Return [X, Y] of the center of cell containing provided text 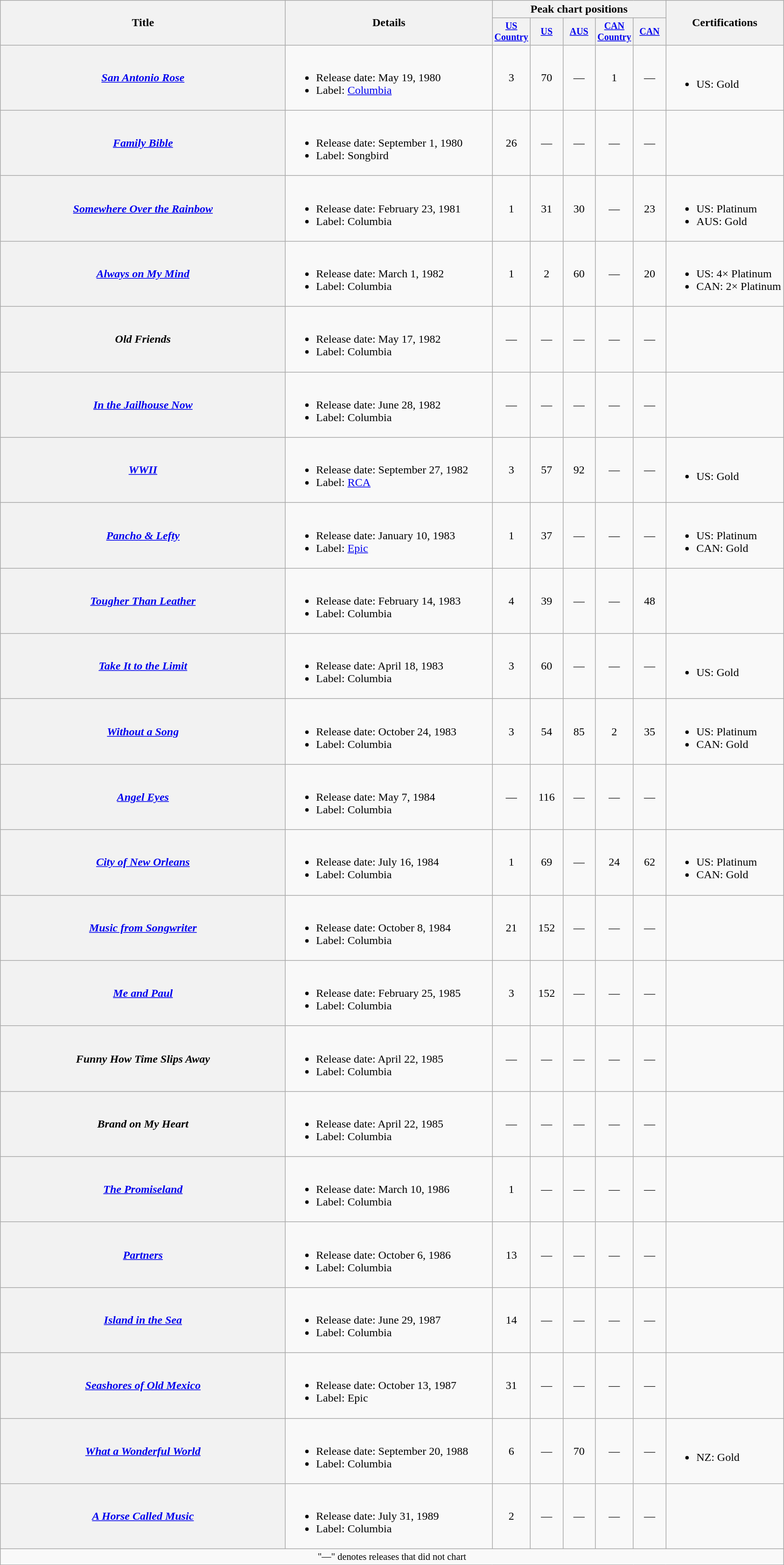
35 [650, 732]
Me and Paul [143, 993]
US [547, 32]
Seashores of Old Mexico [143, 1386]
US Country [511, 32]
The Promiseland [143, 1189]
Release date: October 6, 1986Label: Columbia [389, 1255]
30 [579, 208]
CAN Country [614, 32]
39 [547, 601]
AUS [579, 32]
Release date: June 28, 1982Label: Columbia [389, 405]
"—" denotes releases that did not chart [392, 1557]
Music from Songwriter [143, 928]
20 [650, 274]
Without a Song [143, 732]
Island in the Sea [143, 1320]
92 [579, 470]
48 [650, 601]
Peak chart positions [579, 9]
Release date: September 27, 1982Label: RCA [389, 470]
23 [650, 208]
US: 4× PlatinumCAN: 2× Platinum [725, 274]
Release date: May 17, 1982Label: Columbia [389, 339]
4 [511, 601]
Partners [143, 1255]
Release date: February 14, 1983Label: Columbia [389, 601]
13 [511, 1255]
NZ: Gold [725, 1451]
Always on My Mind [143, 274]
24 [614, 862]
What a Wonderful World [143, 1451]
85 [579, 732]
37 [547, 536]
62 [650, 862]
57 [547, 470]
Tougher Than Leather [143, 601]
Release date: January 10, 1983Label: Epic [389, 536]
San Antonio Rose [143, 78]
Release date: September 20, 1988Label: Columbia [389, 1451]
Details [389, 23]
Brand on My Heart [143, 1124]
116 [547, 797]
CAN [650, 32]
Release date: May 7, 1984Label: Columbia [389, 797]
Family Bible [143, 143]
Funny How Time Slips Away [143, 1058]
Old Friends [143, 339]
Release date: April 18, 1983Label: Columbia [389, 666]
Take It to the Limit [143, 666]
Release date: September 1, 1980Label: Songbird [389, 143]
Certifications [725, 23]
Pancho & Lefty [143, 536]
Release date: October 13, 1987Label: Epic [389, 1386]
21 [511, 928]
69 [547, 862]
Release date: February 25, 1985Label: Columbia [389, 993]
City of New Orleans [143, 862]
6 [511, 1451]
Title [143, 23]
26 [511, 143]
A Horse Called Music [143, 1516]
Release date: March 1, 1982Label: Columbia [389, 274]
Somewhere Over the Rainbow [143, 208]
Release date: July 31, 1989Label: Columbia [389, 1516]
Release date: October 8, 1984Label: Columbia [389, 928]
Release date: February 23, 1981Label: Columbia [389, 208]
14 [511, 1320]
Release date: May 19, 1980Label: Columbia [389, 78]
WWII [143, 470]
In the Jailhouse Now [143, 405]
Release date: July 16, 1984Label: Columbia [389, 862]
US: PlatinumAUS: Gold [725, 208]
Release date: March 10, 1986Label: Columbia [389, 1189]
54 [547, 732]
Angel Eyes [143, 797]
Release date: June 29, 1987Label: Columbia [389, 1320]
Release date: October 24, 1983Label: Columbia [389, 732]
